Locate the cell with the specified text and output its (x, y) center coordinate. 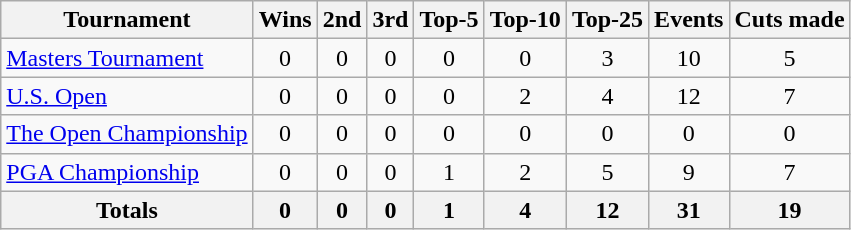
The Open Championship (127, 134)
Tournament (127, 20)
3rd (390, 20)
PGA Championship (127, 172)
Wins (285, 20)
19 (790, 210)
31 (689, 210)
Top-5 (449, 20)
3 (607, 58)
2nd (342, 20)
10 (689, 58)
Masters Tournament (127, 58)
Events (689, 20)
Totals (127, 210)
U.S. Open (127, 96)
Top-10 (525, 20)
Cuts made (790, 20)
9 (689, 172)
Top-25 (607, 20)
